Capture the cell that displays the provided text and extract its [x, y] central coordinate. 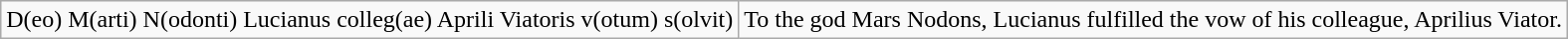
To the god Mars Nodons, Lucianus fulfilled the vow of his colleague, Aprilius Viator. [1153, 20]
D(eo) M(arti) N(odonti) Lucianus colleg(ae) Aprili Viatoris v(otum) s(olvit) [370, 20]
